Determine the [X, Y] coordinate at the center of the cell enclosing the given text.  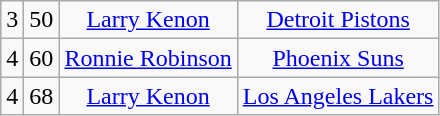
Los Angeles Lakers [338, 96]
Detroit Pistons [338, 20]
3 [12, 20]
Ronnie Robinson [148, 58]
60 [42, 58]
Phoenix Suns [338, 58]
50 [42, 20]
68 [42, 96]
